Scan for the cell matching the given text and deliver its [x, y] coordinate at center. 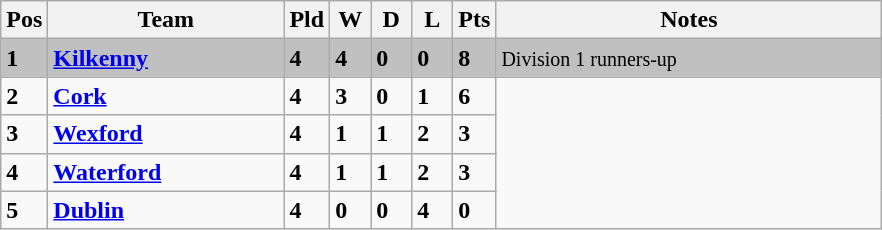
Cork [166, 96]
Kilkenny [166, 58]
8 [474, 58]
Pts [474, 20]
Dublin [166, 210]
D [392, 20]
W [350, 20]
Wexford [166, 134]
Waterford [166, 172]
5 [24, 210]
Notes [689, 20]
6 [474, 96]
Pld [307, 20]
L [432, 20]
Pos [24, 20]
Team [166, 20]
Division 1 runners-up [689, 58]
